Identify which cell holds the provided text, then report its [X, Y] central coordinate. 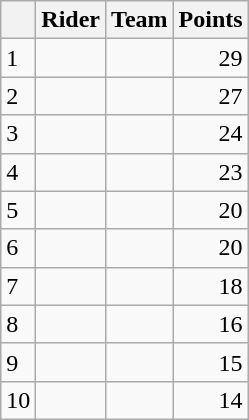
1 [18, 58]
16 [210, 324]
Points [210, 20]
8 [18, 324]
Team [140, 20]
10 [18, 400]
Rider [71, 20]
5 [18, 210]
7 [18, 286]
24 [210, 134]
3 [18, 134]
29 [210, 58]
9 [18, 362]
4 [18, 172]
27 [210, 96]
18 [210, 286]
2 [18, 96]
23 [210, 172]
15 [210, 362]
14 [210, 400]
6 [18, 248]
